For the text-containing cell, return its midpoint in [X, Y] coordinate format. 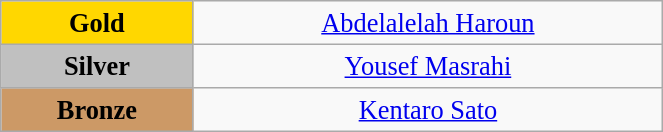
Yousef Masrahi [428, 66]
Bronze [97, 109]
Gold [97, 22]
Silver [97, 66]
Abdelalelah Haroun [428, 22]
Kentaro Sato [428, 109]
